Detect which cell encompasses the target text, then output its [x, y] center coordinate. 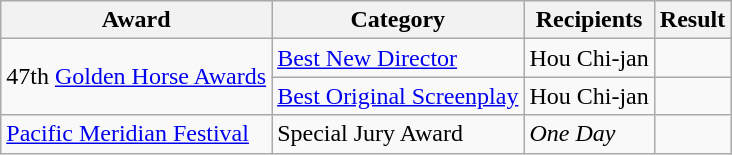
Award [136, 20]
47th Golden Horse Awards [136, 77]
Special Jury Award [398, 134]
Pacific Meridian Festival [136, 134]
Best Original Screenplay [398, 96]
Result [692, 20]
Best New Director [398, 58]
Category [398, 20]
Recipients [589, 20]
One Day [589, 134]
